Capture the cell that displays the provided text and extract its [x, y] central coordinate. 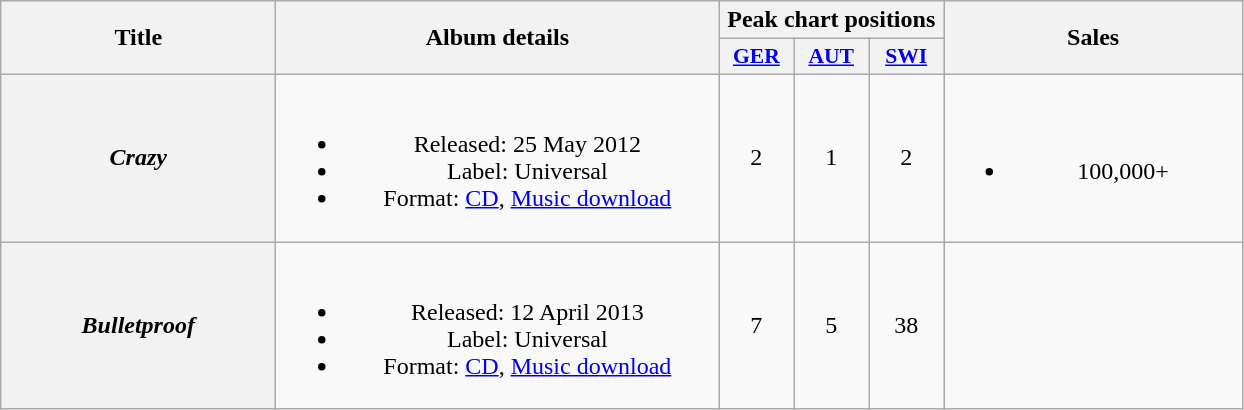
Title [138, 38]
5 [832, 326]
1 [832, 158]
7 [756, 326]
AUT [832, 57]
38 [906, 326]
100,000+ [1094, 158]
Peak chart positions [832, 20]
GER [756, 57]
SWI [906, 57]
Album details [498, 38]
Released: 25 May 2012Label: UniversalFormat: CD, Music download [498, 158]
Released: 12 April 2013Label: UniversalFormat: CD, Music download [498, 326]
Sales [1094, 38]
Bulletproof [138, 326]
Crazy [138, 158]
